From the cell containing the given text, extract its center point as (X, Y) coordinate. 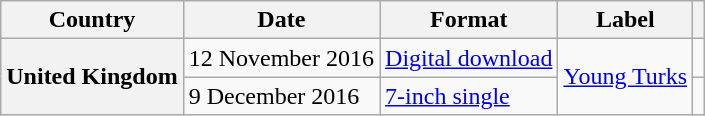
Format (469, 20)
12 November 2016 (281, 58)
Digital download (469, 58)
Label (626, 20)
9 December 2016 (281, 96)
Country (92, 20)
Date (281, 20)
7-inch single (469, 96)
United Kingdom (92, 77)
Young Turks (626, 77)
